Find where the given text appears and provide that cell's center as [X, Y] coordinate. 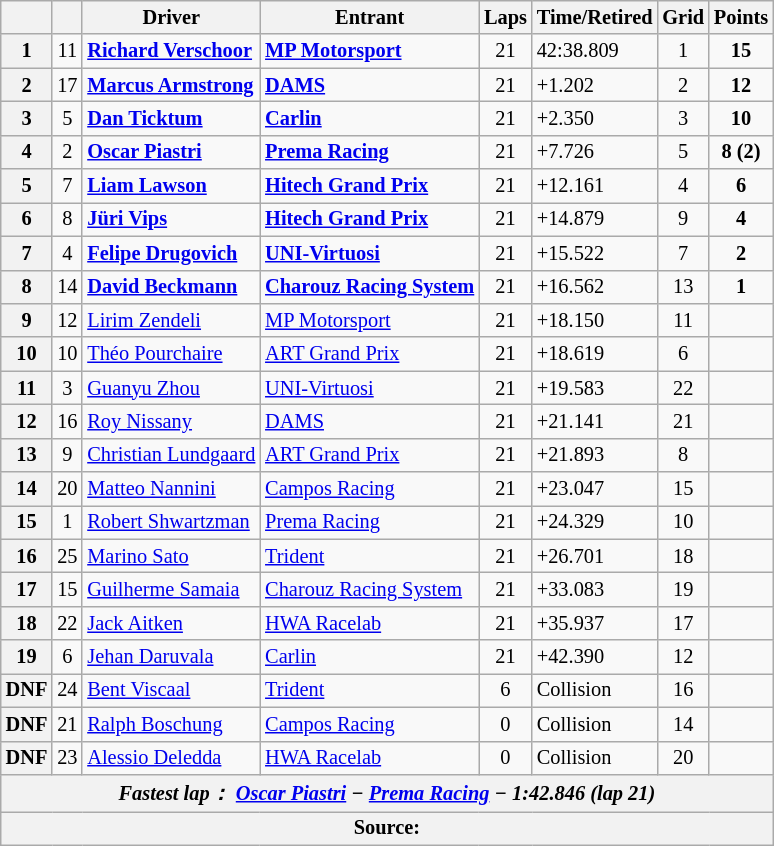
Ralph Boschung [171, 724]
Source: [387, 828]
Liam Lawson [171, 186]
42:38.809 [595, 51]
+7.726 [595, 152]
23 [67, 758]
+15.522 [595, 253]
Marcus Armstrong [171, 85]
Guanyu Zhou [171, 388]
Alessio Deledda [171, 758]
David Beckmann [171, 287]
Laps [506, 17]
+23.047 [595, 489]
Guilherme Samaia [171, 589]
Fastest lap： Oscar Piastri − Prema Racing − 1:42.846 (lap 21) [387, 792]
Entrant [370, 17]
+18.619 [595, 354]
Théo Pourchaire [171, 354]
Driver [171, 17]
Roy Nissany [171, 421]
25 [67, 556]
+33.083 [595, 589]
Richard Verschoor [171, 51]
Jehan Daruvala [171, 657]
+21.141 [595, 421]
Bent Viscaal [171, 690]
Lirim Zendeli [171, 320]
24 [67, 690]
8 (2) [741, 152]
Time/Retired [595, 17]
+1.202 [595, 85]
+24.329 [595, 522]
Jack Aitken [171, 623]
+18.150 [595, 320]
Robert Shwartzman [171, 522]
+26.701 [595, 556]
Jüri Vips [171, 219]
+2.350 [595, 118]
+12.161 [595, 186]
+21.893 [595, 455]
Dan Ticktum [171, 118]
Points [741, 17]
Marino Sato [171, 556]
Christian Lundgaard [171, 455]
+14.879 [595, 219]
Matteo Nannini [171, 489]
Oscar Piastri [171, 152]
+42.390 [595, 657]
+16.562 [595, 287]
Grid [683, 17]
Felipe Drugovich [171, 253]
+19.583 [595, 388]
+35.937 [595, 623]
